Return [x, y] of the center of cell containing provided text 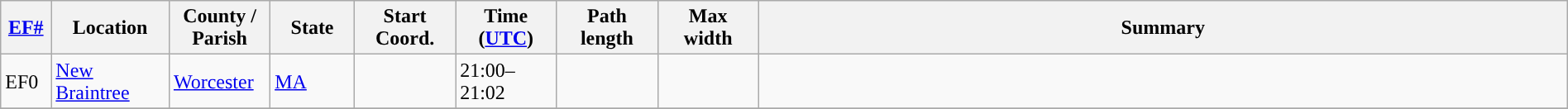
21:00–21:02 [506, 81]
County / Parish [219, 28]
Time (UTC) [506, 28]
State [313, 28]
Location [111, 28]
MA [313, 81]
Start Coord. [404, 28]
Max width [708, 28]
Worcester [219, 81]
EF# [26, 28]
Summary [1163, 28]
EF0 [26, 81]
New Braintree [111, 81]
Path length [607, 28]
